Capture the cell that displays the provided text and extract its [X, Y] central coordinate. 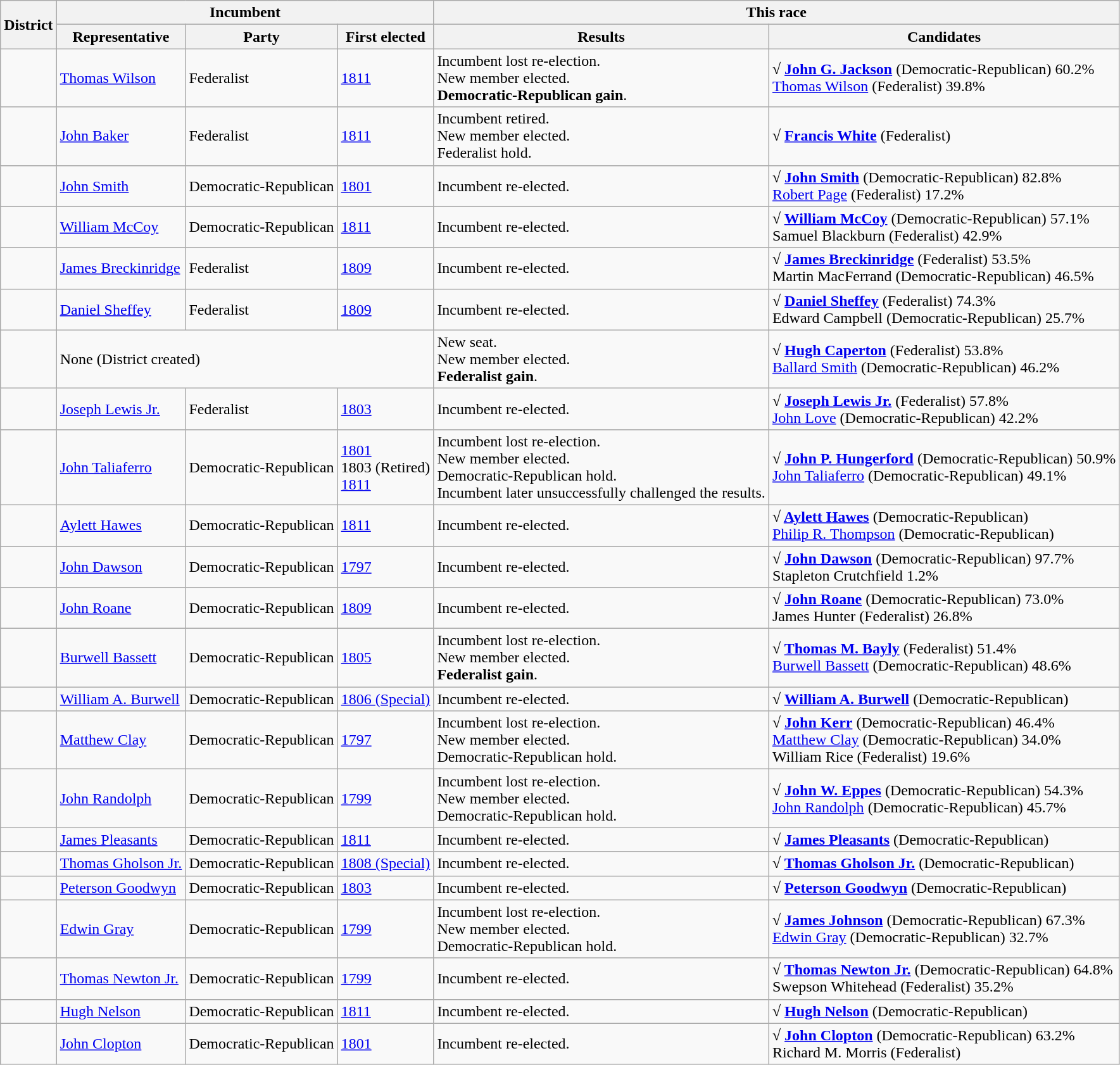
John Baker [121, 136]
Thomas Newton Jr. [121, 979]
Representative [121, 37]
Candidates [943, 37]
√ John Kerr (Democratic-Republican) 46.4%Matthew Clay (Democratic-Republican) 34.0%William Rice (Federalist) 19.6% [943, 740]
New seat.New member elected.Federalist gain. [601, 359]
Results [601, 37]
√ John Roane (Democratic-Republican) 73.0%James Hunter (Federalist) 26.8% [943, 608]
√ John Smith (Democratic-Republican) 82.8%Robert Page (Federalist) 17.2% [943, 186]
Incumbent [245, 13]
√ Daniel Sheffey (Federalist) 74.3%Edward Campbell (Democratic-Republican) 25.7% [943, 309]
18011803 (Retired)1811 [386, 467]
√ Thomas M. Bayly (Federalist) 51.4%Burwell Bassett (Democratic-Republican) 48.6% [943, 658]
√ Thomas Gholson Jr. (Democratic-Republican) [943, 864]
James Breckinridge [121, 268]
Hugh Nelson [121, 1011]
√ James Breckinridge (Federalist) 53.5%Martin MacFerrand (Democratic-Republican) 46.5% [943, 268]
William A. Burwell [121, 699]
John Dawson [121, 566]
Aylett Hawes [121, 526]
First elected [386, 37]
√ James Johnson (Democratic-Republican) 67.3%Edwin Gray (Democratic-Republican) 32.7% [943, 929]
Thomas Wilson [121, 78]
√ John Clopton (Democratic-Republican) 63.2%Richard M. Morris (Federalist) [943, 1043]
Incumbent lost re-election.New member elected.Democratic-Republican gain. [601, 78]
None (District created) [245, 359]
√ William McCoy (Democratic-Republican) 57.1%Samuel Blackburn (Federalist) 42.9% [943, 227]
√ Thomas Newton Jr. (Democratic-Republican) 64.8%Swepson Whitehead (Federalist) 35.2% [943, 979]
Peterson Goodwyn [121, 888]
√ William A. Burwell (Democratic-Republican) [943, 699]
Incumbent lost re-election.New member elected.Democratic-Republican hold.Incumbent later unsuccessfully challenged the results. [601, 467]
Incumbent retired.New member elected.Federalist hold. [601, 136]
√ James Pleasants (Democratic-Republican) [943, 840]
√ John Dawson (Democratic-Republican) 97.7%Stapleton Crutchfield 1.2% [943, 566]
John Clopton [121, 1043]
District [28, 25]
Thomas Gholson Jr. [121, 864]
Burwell Bassett [121, 658]
√ Francis White (Federalist) [943, 136]
√ Hugh Caperton (Federalist) 53.8%Ballard Smith (Democratic-Republican) 46.2% [943, 359]
√ Hugh Nelson (Democratic-Republican) [943, 1011]
Incumbent lost re-election.New member elected.Federalist gain. [601, 658]
√ John W. Eppes (Democratic-Republican) 54.3%John Randolph (Democratic-Republican) 45.7% [943, 798]
John Roane [121, 608]
John Smith [121, 186]
Edwin Gray [121, 929]
√ Aylett Hawes (Democratic-Republican)Philip R. Thompson (Democratic-Republican) [943, 526]
William McCoy [121, 227]
This race [776, 13]
Matthew Clay [121, 740]
John Randolph [121, 798]
√ Joseph Lewis Jr. (Federalist) 57.8%John Love (Democratic-Republican) 42.2% [943, 409]
1808 (Special) [386, 864]
√ John P. Hungerford (Democratic-Republican) 50.9%John Taliaferro (Democratic-Republican) 49.1% [943, 467]
James Pleasants [121, 840]
John Taliaferro [121, 467]
√ Peterson Goodwyn (Democratic-Republican) [943, 888]
1806 (Special) [386, 699]
Party [261, 37]
Joseph Lewis Jr. [121, 409]
√ John G. Jackson (Democratic-Republican) 60.2%Thomas Wilson (Federalist) 39.8% [943, 78]
Daniel Sheffey [121, 309]
1805 [386, 658]
